Detect which cell encompasses the target text, then output its (X, Y) center coordinate. 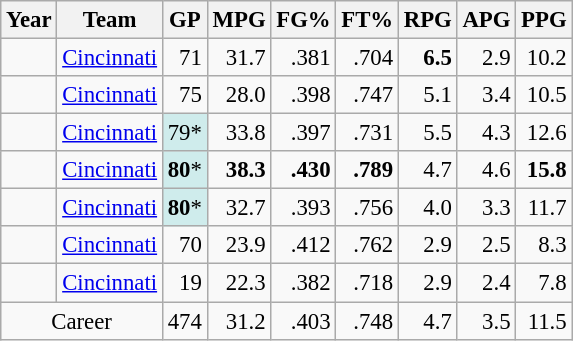
.397 (304, 133)
2.4 (486, 283)
.398 (304, 95)
FT% (368, 20)
.762 (368, 245)
10.5 (544, 95)
31.2 (239, 321)
.731 (368, 133)
71 (184, 58)
RPG (428, 20)
7.8 (544, 283)
.393 (304, 208)
.381 (304, 58)
PPG (544, 20)
MPG (239, 20)
11.7 (544, 208)
79* (184, 133)
.789 (368, 170)
.748 (368, 321)
31.7 (239, 58)
Year (29, 20)
15.8 (544, 170)
.403 (304, 321)
GP (184, 20)
.412 (304, 245)
38.3 (239, 170)
8.3 (544, 245)
11.5 (544, 321)
33.8 (239, 133)
5.1 (428, 95)
3.4 (486, 95)
FG% (304, 20)
3.5 (486, 321)
12.6 (544, 133)
.747 (368, 95)
32.7 (239, 208)
.382 (304, 283)
23.9 (239, 245)
.718 (368, 283)
.704 (368, 58)
4.3 (486, 133)
.756 (368, 208)
Team (110, 20)
.430 (304, 170)
2.5 (486, 245)
75 (184, 95)
APG (486, 20)
28.0 (239, 95)
19 (184, 283)
10.2 (544, 58)
4.6 (486, 170)
Career (82, 321)
22.3 (239, 283)
3.3 (486, 208)
474 (184, 321)
6.5 (428, 58)
5.5 (428, 133)
70 (184, 245)
4.0 (428, 208)
